Determine the (x, y) coordinate at the center of the cell enclosing the given text.  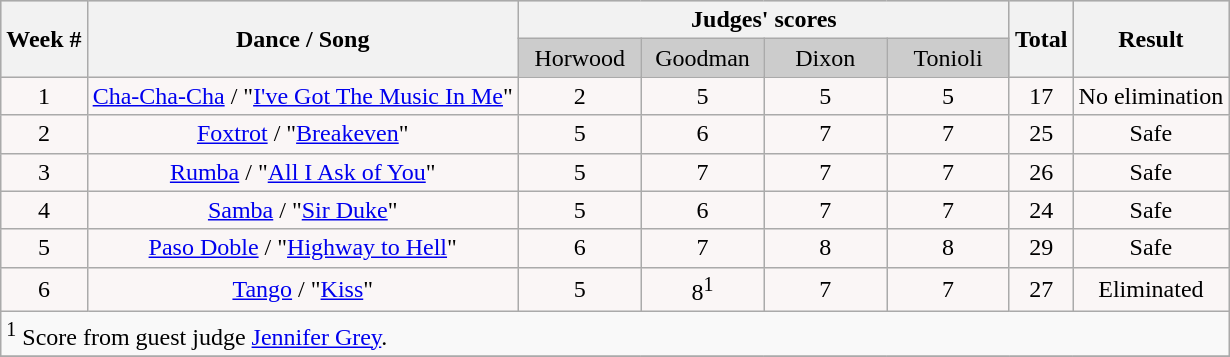
No elimination (1151, 96)
81 (702, 290)
25 (1041, 134)
Tango / "Kiss" (302, 290)
Week # (44, 39)
Eliminated (1151, 290)
1 (44, 96)
Goodman (702, 58)
Dance / Song (302, 39)
4 (44, 210)
Paso Doble / "Highway to Hell" (302, 248)
Horwood (580, 58)
Samba / "Sir Duke" (302, 210)
Dixon (826, 58)
27 (1041, 290)
Result (1151, 39)
1 Score from guest judge Jennifer Grey. (615, 334)
Total (1041, 39)
Judges' scores (764, 20)
26 (1041, 172)
Cha-Cha-Cha / "I've Got The Music In Me" (302, 96)
Rumba / "All I Ask of You" (302, 172)
3 (44, 172)
24 (1041, 210)
29 (1041, 248)
Tonioli (948, 58)
Foxtrot / "Breakeven" (302, 134)
17 (1041, 96)
